Determine the [x, y] coordinate at the center of the cell enclosing the given text.  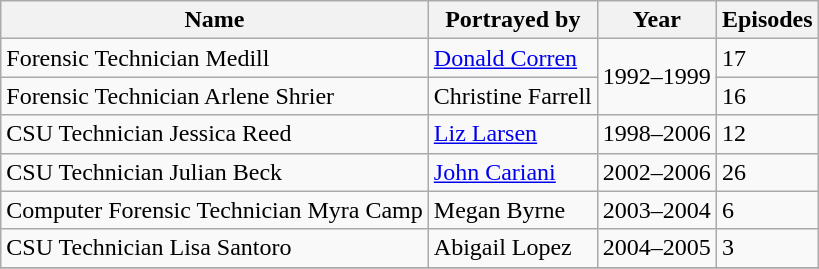
Year [656, 20]
CSU Technician Jessica Reed [215, 134]
Forensic Technician Arlene Shrier [215, 96]
1998–2006 [656, 134]
Abigail Lopez [512, 248]
Computer Forensic Technician Myra Camp [215, 210]
2002–2006 [656, 172]
Forensic Technician Medill [215, 58]
2003–2004 [656, 210]
3 [767, 248]
6 [767, 210]
1992–1999 [656, 77]
26 [767, 172]
17 [767, 58]
Megan Byrne [512, 210]
Liz Larsen [512, 134]
Episodes [767, 20]
John Cariani [512, 172]
2004–2005 [656, 248]
Christine Farrell [512, 96]
CSU Technician Lisa Santoro [215, 248]
Donald Corren [512, 58]
Name [215, 20]
CSU Technician Julian Beck [215, 172]
16 [767, 96]
Portrayed by [512, 20]
12 [767, 134]
